Return [X, Y] of the center of cell containing provided text 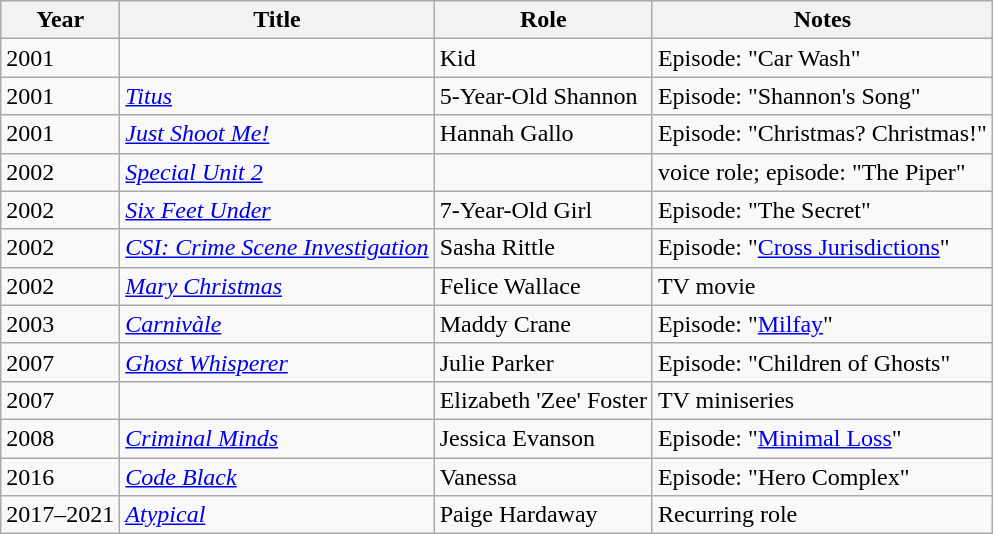
Mary Christmas [277, 286]
Episode: "Minimal Loss" [822, 438]
Notes [822, 20]
Episode: "Milfay" [822, 324]
TV miniseries [822, 400]
Episode: "Hero Complex" [822, 477]
Hannah Gallo [543, 134]
Sasha Rittle [543, 248]
Criminal Minds [277, 438]
TV movie [822, 286]
Episode: "Car Wash" [822, 58]
Recurring role [822, 515]
voice role; episode: "The Piper" [822, 172]
7-Year-Old Girl [543, 210]
CSI: Crime Scene Investigation [277, 248]
Carnivàle [277, 324]
Elizabeth 'Zee' Foster [543, 400]
Role [543, 20]
Titus [277, 96]
5-Year-Old Shannon [543, 96]
2017–2021 [60, 515]
Atypical [277, 515]
Title [277, 20]
Episode: "Cross Jurisdictions" [822, 248]
Episode: "Shannon's Song" [822, 96]
Episode: "The Secret" [822, 210]
Paige Hardaway [543, 515]
Six Feet Under [277, 210]
2008 [60, 438]
Vanessa [543, 477]
Maddy Crane [543, 324]
Special Unit 2 [277, 172]
Felice Wallace [543, 286]
Julie Parker [543, 362]
Episode: "Christmas? Christmas!" [822, 134]
2003 [60, 324]
Year [60, 20]
Kid [543, 58]
Code Black [277, 477]
2016 [60, 477]
Jessica Evanson [543, 438]
Episode: "Children of Ghosts" [822, 362]
Just Shoot Me! [277, 134]
Ghost Whisperer [277, 362]
